Detect which cell encompasses the target text, then output its (x, y) center coordinate. 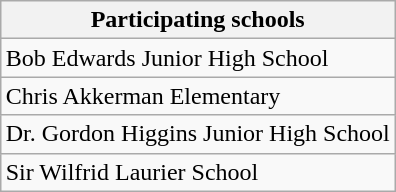
Dr. Gordon Higgins Junior High School (198, 134)
Sir Wilfrid Laurier School (198, 172)
Chris Akkerman Elementary (198, 96)
Participating schools (198, 20)
Bob Edwards Junior High School (198, 58)
